Provide the [X, Y] coordinate of the cell's center where the given text is located.  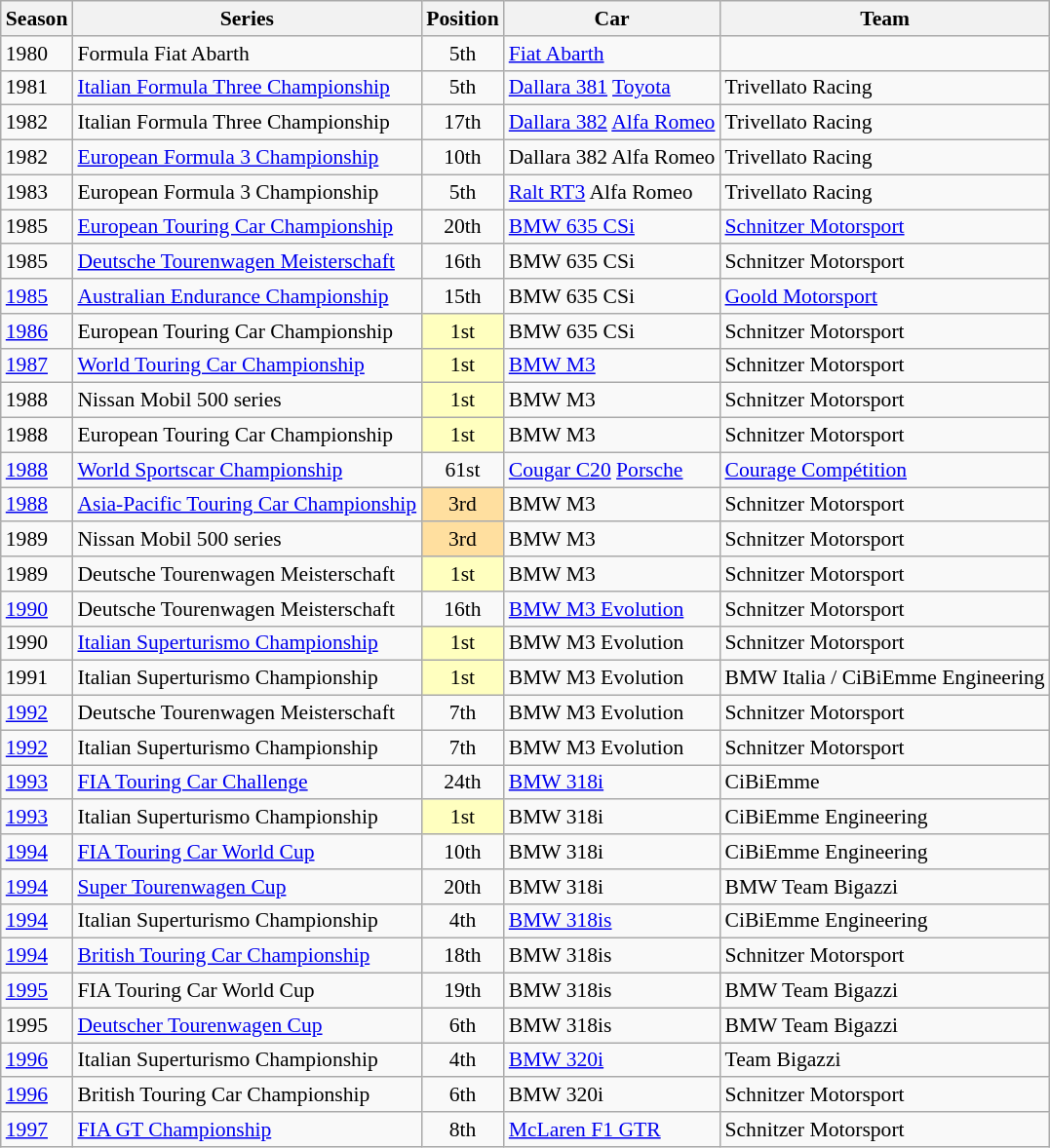
Ralt RT3 Alfa Romeo [612, 192]
1986 [37, 331]
CiBiEmme [884, 783]
Super Tourenwagen Cup [247, 887]
1980 [37, 54]
World Sportscar Championship [247, 470]
Team [884, 19]
1997 [37, 1129]
FIA GT Championship [247, 1129]
61st [462, 470]
1983 [37, 192]
World Touring Car Championship [247, 365]
17th [462, 123]
1981 [37, 88]
1987 [37, 365]
Cougar C20 Porsche [612, 470]
Formula Fiat Abarth [247, 54]
Courage Compétition [884, 470]
Dallara 381 Toyota [612, 88]
Asia-Pacific Touring Car Championship [247, 505]
Deutscher Tourenwagen Cup [247, 1025]
15th [462, 296]
24th [462, 783]
Position [462, 19]
Fiat Abarth [612, 54]
Series [247, 19]
BMW Italia / CiBiEmme Engineering [884, 678]
1991 [37, 678]
FIA Touring Car Challenge [247, 783]
Australian Endurance Championship [247, 296]
Season [37, 19]
McLaren F1 GTR [612, 1129]
19th [462, 991]
Goold Motorsport [884, 296]
Car [612, 19]
8th [462, 1129]
18th [462, 956]
Team Bigazzi [884, 1060]
